Output the (x, y) coordinate of the center of the cell containing the given text.  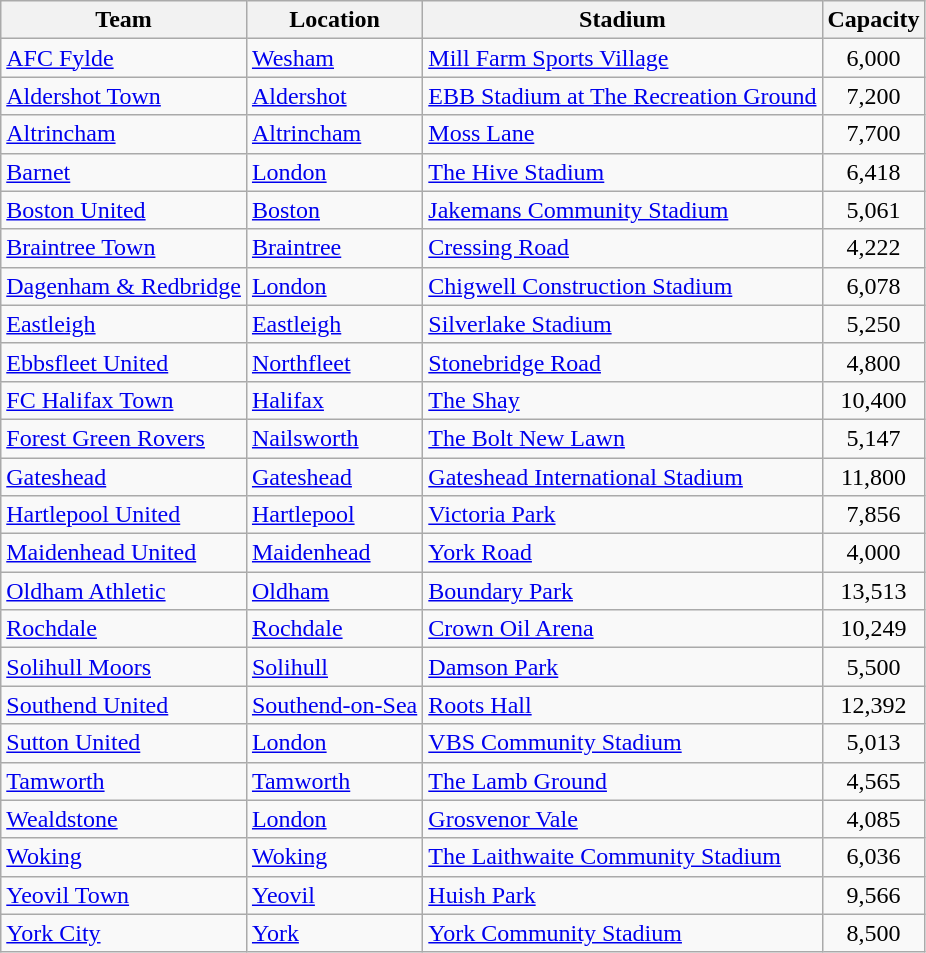
10,249 (874, 629)
Team (124, 20)
5,061 (874, 210)
Southend-on-Sea (334, 705)
6,078 (874, 286)
Northfleet (334, 362)
6,418 (874, 172)
Jakemans Community Stadium (622, 210)
7,200 (874, 96)
Hartlepool (334, 515)
5,250 (874, 324)
Solihull Moors (124, 667)
Solihull (334, 667)
York (334, 933)
7,700 (874, 134)
Chigwell Construction Stadium (622, 286)
Location (334, 20)
5,147 (874, 438)
The Hive Stadium (622, 172)
Southend United (124, 705)
12,392 (874, 705)
Forest Green Rovers (124, 438)
Crown Oil Arena (622, 629)
The Bolt New Lawn (622, 438)
Boston United (124, 210)
EBB Stadium at The Recreation Ground (622, 96)
Braintree (334, 248)
4,222 (874, 248)
Wealdstone (124, 819)
Barnet (124, 172)
Wesham (334, 58)
Aldershot (334, 96)
Victoria Park (622, 515)
Grosvenor Vale (622, 819)
11,800 (874, 477)
Mill Farm Sports Village (622, 58)
4,800 (874, 362)
Stonebridge Road (622, 362)
Capacity (874, 20)
Stadium (622, 20)
Nailsworth (334, 438)
Boston (334, 210)
Gateshead International Stadium (622, 477)
Yeovil (334, 895)
Braintree Town (124, 248)
Hartlepool United (124, 515)
Sutton United (124, 743)
Oldham Athletic (124, 591)
13,513 (874, 591)
5,013 (874, 743)
4,085 (874, 819)
Yeovil Town (124, 895)
5,500 (874, 667)
6,000 (874, 58)
York Community Stadium (622, 933)
FC Halifax Town (124, 400)
7,856 (874, 515)
Aldershot Town (124, 96)
Maidenhead United (124, 553)
Boundary Park (622, 591)
VBS Community Stadium (622, 743)
8,500 (874, 933)
10,400 (874, 400)
4,000 (874, 553)
York City (124, 933)
Oldham (334, 591)
6,036 (874, 857)
Moss Lane (622, 134)
Halifax (334, 400)
Ebbsfleet United (124, 362)
Roots Hall (622, 705)
Dagenham & Redbridge (124, 286)
Silverlake Stadium (622, 324)
The Shay (622, 400)
The Lamb Ground (622, 781)
Maidenhead (334, 553)
Damson Park (622, 667)
4,565 (874, 781)
York Road (622, 553)
Cressing Road (622, 248)
Huish Park (622, 895)
9,566 (874, 895)
AFC Fylde (124, 58)
The Laithwaite Community Stadium (622, 857)
